Find where the given text appears and provide that cell's center as (x, y) coordinate. 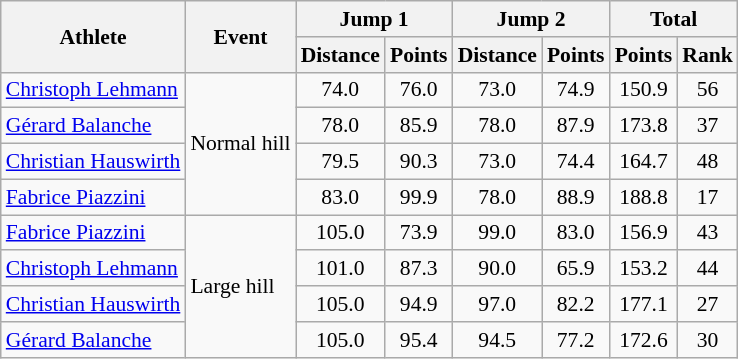
17 (708, 197)
173.8 (644, 126)
48 (708, 162)
97.0 (498, 304)
56 (708, 90)
73.9 (419, 233)
27 (708, 304)
85.9 (419, 126)
Athlete (94, 36)
79.5 (340, 162)
101.0 (340, 269)
77.2 (576, 340)
82.2 (576, 304)
90.3 (419, 162)
87.9 (576, 126)
99.9 (419, 197)
Jump 1 (374, 19)
37 (708, 126)
74.4 (576, 162)
Total (674, 19)
156.9 (644, 233)
74.0 (340, 90)
87.3 (419, 269)
164.7 (644, 162)
172.6 (644, 340)
150.9 (644, 90)
188.8 (644, 197)
94.9 (419, 304)
65.9 (576, 269)
95.4 (419, 340)
90.0 (498, 269)
Large hill (240, 286)
88.9 (576, 197)
44 (708, 269)
30 (708, 340)
43 (708, 233)
177.1 (644, 304)
74.9 (576, 90)
94.5 (498, 340)
153.2 (644, 269)
Normal hill (240, 143)
76.0 (419, 90)
Event (240, 36)
99.0 (498, 233)
Jump 2 (532, 19)
Rank (708, 55)
